For the text-containing cell, return its midpoint in (x, y) coordinate format. 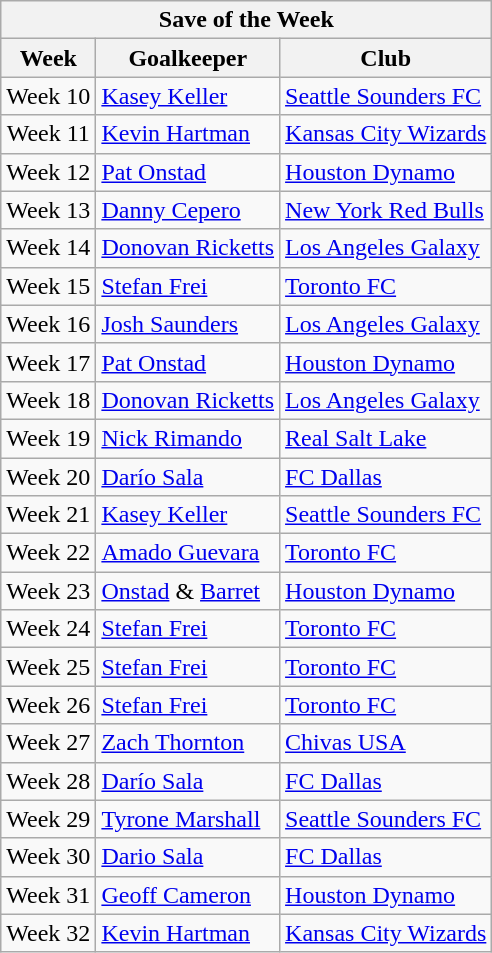
Club (386, 58)
Week 21 (48, 515)
Week 30 (48, 857)
Week 28 (48, 781)
Josh Saunders (188, 324)
Week 16 (48, 324)
Zach Thornton (188, 743)
Week 23 (48, 591)
Week 22 (48, 553)
Danny Cepero (188, 210)
Chivas USA (386, 743)
Week 29 (48, 819)
Onstad & Barret (188, 591)
Week 12 (48, 172)
Goalkeeper (188, 58)
Nick Rimando (188, 438)
Week 10 (48, 96)
Week (48, 58)
Week 11 (48, 134)
Week 19 (48, 438)
Week 27 (48, 743)
Week 20 (48, 477)
Amado Guevara (188, 553)
Real Salt Lake (386, 438)
Week 18 (48, 400)
Week 26 (48, 705)
Geoff Cameron (188, 895)
Week 17 (48, 362)
Week 24 (48, 629)
Week 13 (48, 210)
Week 25 (48, 667)
Week 32 (48, 933)
Tyrone Marshall (188, 819)
Week 15 (48, 286)
Dario Sala (188, 857)
Week 31 (48, 895)
New York Red Bulls (386, 210)
Week 14 (48, 248)
Save of the Week (246, 20)
